Search for the cell housing the specified text and yield its (x, y) center coordinate. 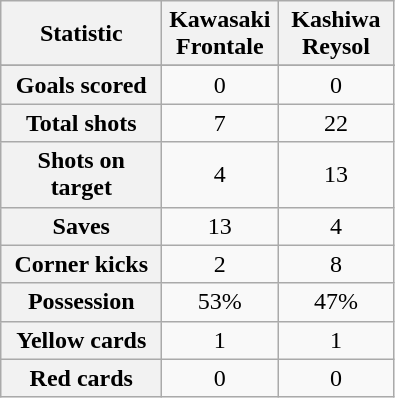
Red cards (82, 378)
Statistic (82, 34)
Shots on target (82, 174)
Goals scored (82, 85)
Possession (82, 302)
Yellow cards (82, 340)
53% (220, 302)
22 (336, 123)
Saves (82, 226)
Kashiwa Reysol (336, 34)
Kawasaki Frontale (220, 34)
Corner kicks (82, 264)
8 (336, 264)
47% (336, 302)
7 (220, 123)
2 (220, 264)
Total shots (82, 123)
